Locate the cell with the specified text and output its (X, Y) center coordinate. 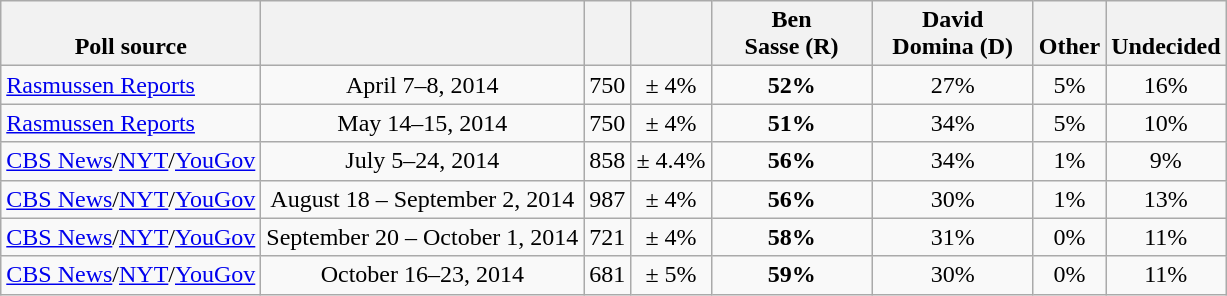
987 (608, 199)
858 (608, 161)
July 5–24, 2014 (422, 161)
± 4.4% (671, 161)
59% (792, 275)
August 18 – September 2, 2014 (422, 199)
BenSasse (R) (792, 34)
58% (792, 237)
681 (608, 275)
September 20 – October 1, 2014 (422, 237)
13% (1166, 199)
October 16–23, 2014 (422, 275)
± 5% (671, 275)
DavidDomina (D) (952, 34)
Poll source (131, 34)
16% (1166, 85)
31% (952, 237)
52% (792, 85)
May 14–15, 2014 (422, 123)
April 7–8, 2014 (422, 85)
51% (792, 123)
27% (952, 85)
Undecided (1166, 34)
721 (608, 237)
10% (1166, 123)
9% (1166, 161)
Other (1069, 34)
